Identify which cell holds the provided text, then report its [x, y] central coordinate. 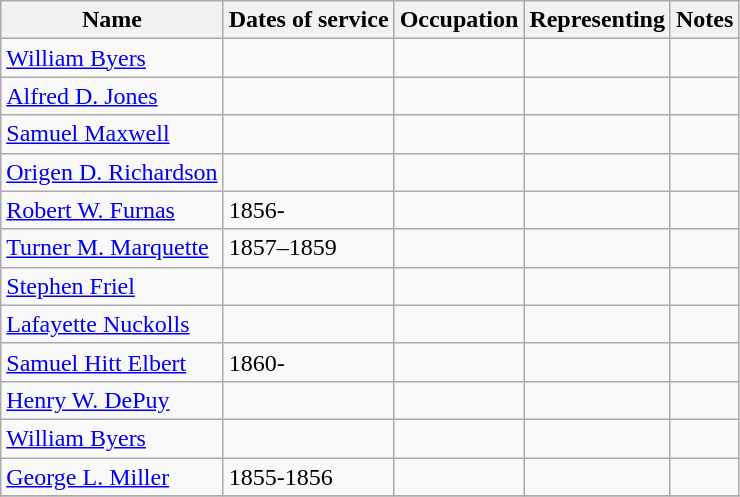
Notes [704, 20]
Alfred D. Jones [112, 96]
1855-1856 [308, 477]
Origen D. Richardson [112, 172]
Dates of service [308, 20]
Samuel Hitt Elbert [112, 362]
1860- [308, 362]
1857–1859 [308, 248]
Occupation [459, 20]
1856- [308, 210]
Representing [598, 20]
Robert W. Furnas [112, 210]
Turner M. Marquette [112, 248]
Stephen Friel [112, 286]
Lafayette Nuckolls [112, 324]
George L. Miller [112, 477]
Name [112, 20]
Henry W. DePuy [112, 400]
Samuel Maxwell [112, 134]
